Find where the given text appears and provide that cell's center as (x, y) coordinate. 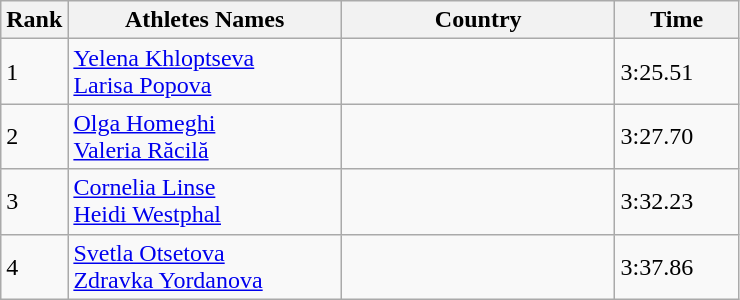
3:37.86 (677, 266)
1 (34, 72)
4 (34, 266)
2 (34, 136)
Time (677, 20)
Country (478, 20)
3:32.23 (677, 202)
Athletes Names (205, 20)
3:27.70 (677, 136)
Svetla OtsetovaZdravka Yordanova (205, 266)
Yelena KhloptsevaLarisa Popova (205, 72)
Olga HomeghiValeria Răcilă (205, 136)
3:25.51 (677, 72)
3 (34, 202)
Rank (34, 20)
Cornelia LinseHeidi Westphal (205, 202)
